Locate the cell with the specified text and output its (x, y) center coordinate. 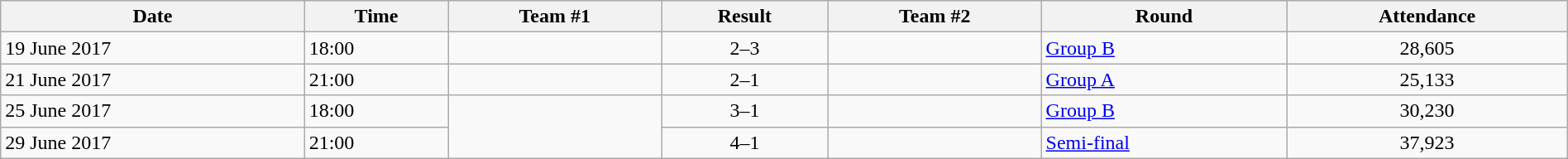
Time (376, 17)
37,923 (1427, 142)
19 June 2017 (152, 48)
29 June 2017 (152, 142)
Team #1 (555, 17)
21 June 2017 (152, 79)
Round (1164, 17)
28,605 (1427, 48)
25,133 (1427, 79)
2–3 (745, 48)
Result (745, 17)
Team #2 (935, 17)
3–1 (745, 111)
30,230 (1427, 111)
Date (152, 17)
Group A (1164, 79)
25 June 2017 (152, 111)
4–1 (745, 142)
Attendance (1427, 17)
Semi-final (1164, 142)
2–1 (745, 79)
